Scan for the cell matching the given text and deliver its [x, y] coordinate at center. 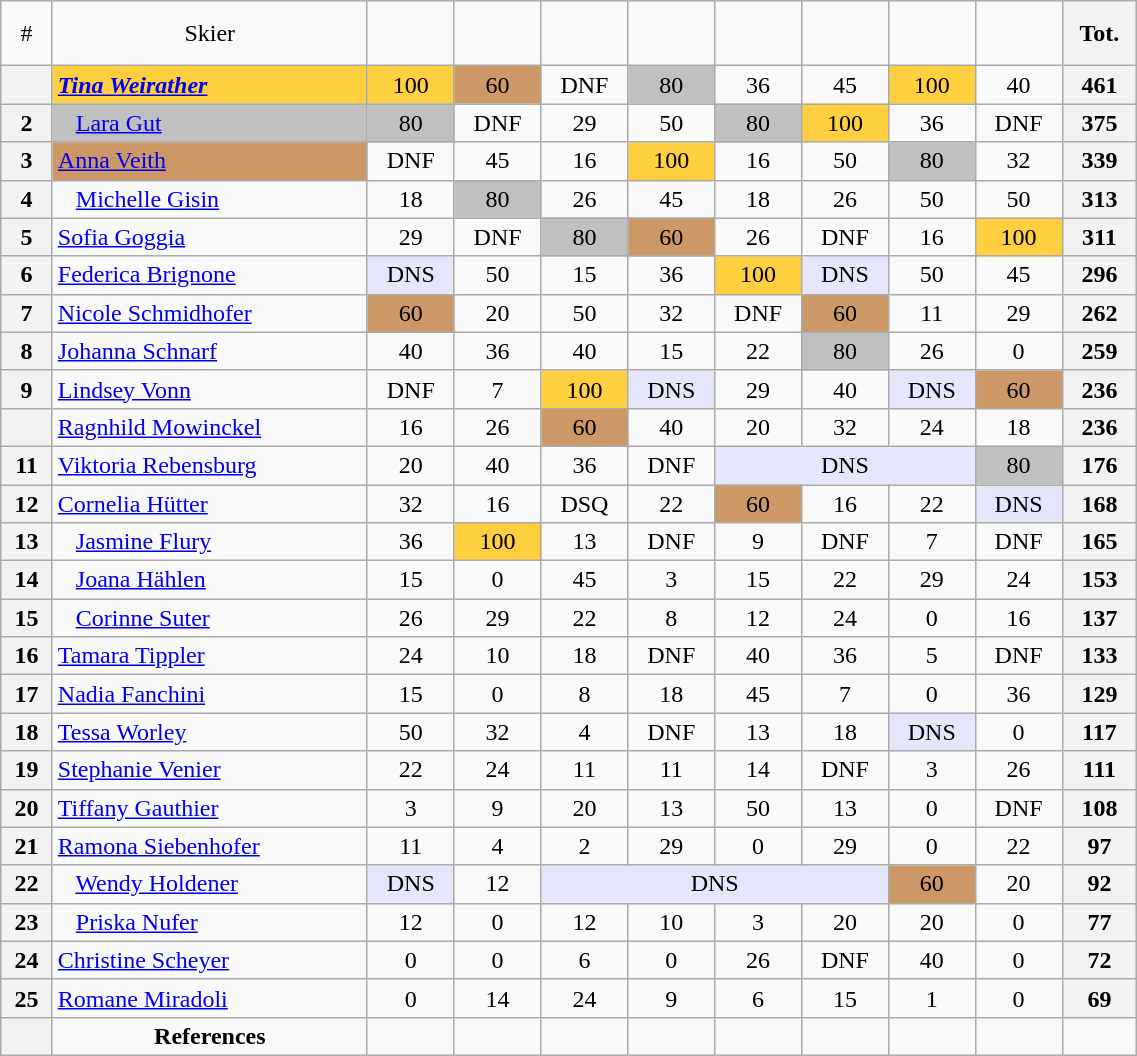
Tina Weirather [210, 85]
339 [1100, 161]
Johanna Schnarf [210, 351]
176 [1100, 465]
# [27, 34]
72 [1100, 960]
1 [932, 998]
25 [27, 998]
117 [1100, 732]
153 [1100, 580]
References [210, 1036]
259 [1100, 351]
313 [1100, 199]
Federica Brignone [210, 275]
Corinne Suter [210, 618]
375 [1100, 123]
Skier [210, 34]
Joana Hählen [210, 580]
461 [1100, 85]
Viktoria Rebensburg [210, 465]
311 [1100, 237]
69 [1100, 998]
133 [1100, 656]
Cornelia Hütter [210, 503]
DSQ [584, 503]
Nicole Schmidhofer [210, 313]
Priska Nufer [210, 922]
Lindsey Vonn [210, 389]
Michelle Gisin [210, 199]
Ragnhild Mowinckel [210, 427]
Ramona Siebenhofer [210, 846]
Romane Miradoli [210, 998]
77 [1100, 922]
108 [1100, 808]
296 [1100, 275]
Nadia Fanchini [210, 694]
Stephanie Venier [210, 770]
21 [27, 846]
168 [1100, 503]
Sofia Goggia [210, 237]
23 [27, 922]
129 [1100, 694]
92 [1100, 884]
111 [1100, 770]
Jasmine Flury [210, 542]
Anna Veith [210, 161]
165 [1100, 542]
262 [1100, 313]
17 [27, 694]
97 [1100, 846]
137 [1100, 618]
Tot. [1100, 34]
Tessa Worley [210, 732]
Tamara Tippler [210, 656]
19 [27, 770]
Lara Gut [210, 123]
Tiffany Gauthier [210, 808]
Christine Scheyer [210, 960]
Wendy Holdener [210, 884]
